Search for the cell housing the specified text and yield its (X, Y) center coordinate. 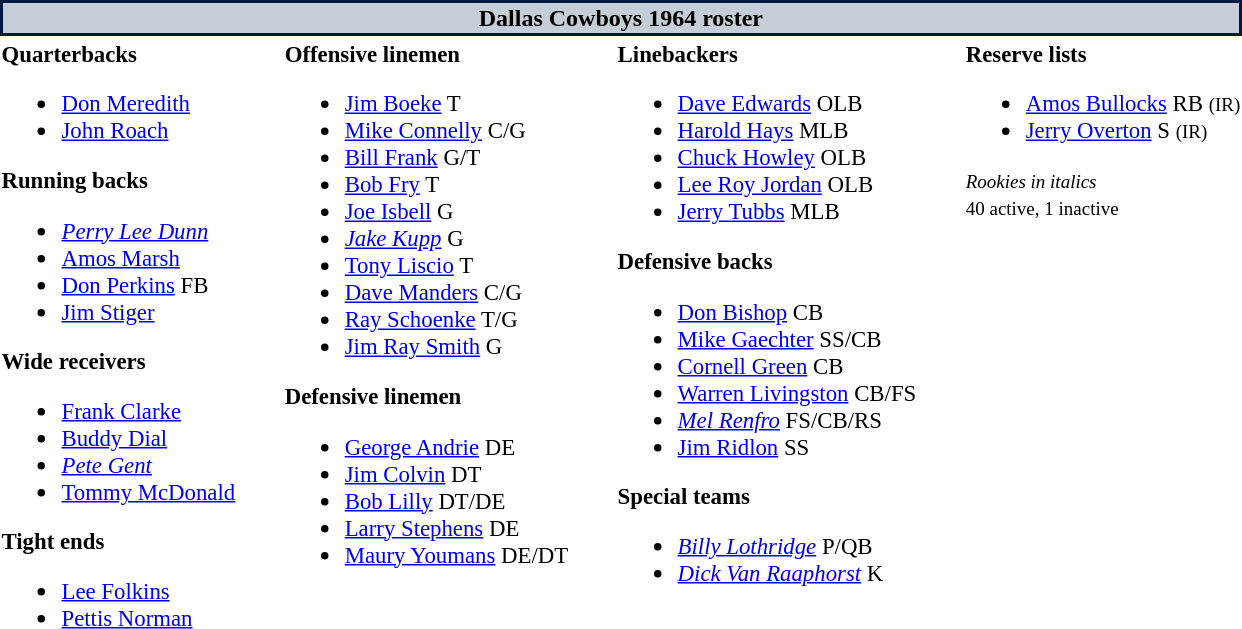
Dallas Cowboys 1964 roster (621, 18)
